Search for the cell housing the specified text and yield its (X, Y) center coordinate. 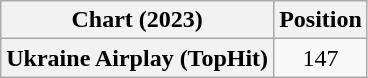
147 (321, 58)
Chart (2023) (138, 20)
Ukraine Airplay (TopHit) (138, 58)
Position (321, 20)
